From the cell containing the given text, extract its center point as (X, Y) coordinate. 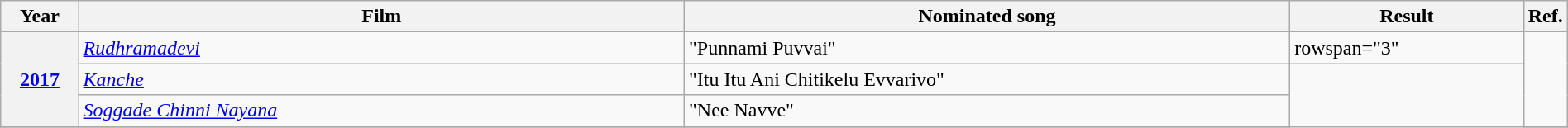
Kanche (381, 79)
Result (1408, 17)
Film (381, 17)
Soggade Chinni Nayana (381, 111)
"Punnami Puvvai" (987, 48)
Year (40, 17)
Nominated song (987, 17)
2017 (40, 79)
rowspan="3" (1408, 48)
Ref. (1545, 17)
"Nee Navve" (987, 111)
"Itu Itu Ani Chitikelu Evvarivo" (987, 79)
Rudhramadevi (381, 48)
